Extract the [X, Y] coordinate from the center of the cell holding the provided text.  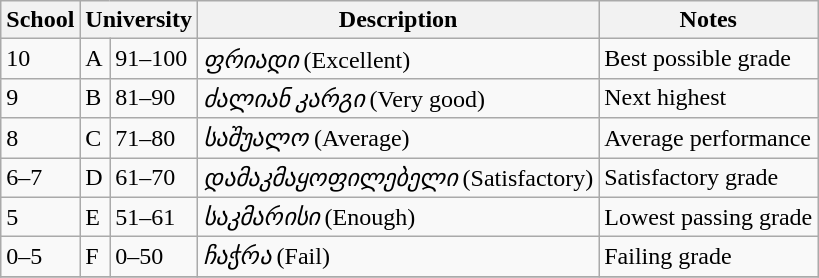
ფრიადი (Excellent) [398, 59]
0–50 [154, 257]
51–61 [154, 217]
Lowest passing grade [708, 217]
University [139, 20]
დამაკმაყოფილებელი (Satisfactory) [398, 178]
A [95, 59]
10 [40, 59]
B [95, 98]
81–90 [154, 98]
Satisfactory grade [708, 178]
F [95, 257]
ჩაჭრა (Fail) [398, 257]
8 [40, 138]
საშუალო (Average) [398, 138]
Description [398, 20]
School [40, 20]
9 [40, 98]
91–100 [154, 59]
0–5 [40, 257]
71–80 [154, 138]
61–70 [154, 178]
Failing grade [708, 257]
C [95, 138]
Best possible grade [708, 59]
Next highest [708, 98]
საკმარისი (Enough) [398, 217]
Notes [708, 20]
D [95, 178]
5 [40, 217]
E [95, 217]
ძალიან კარგი (Very good) [398, 98]
Average performance [708, 138]
6–7 [40, 178]
